Locate the cell with the specified text and output its [x, y] center coordinate. 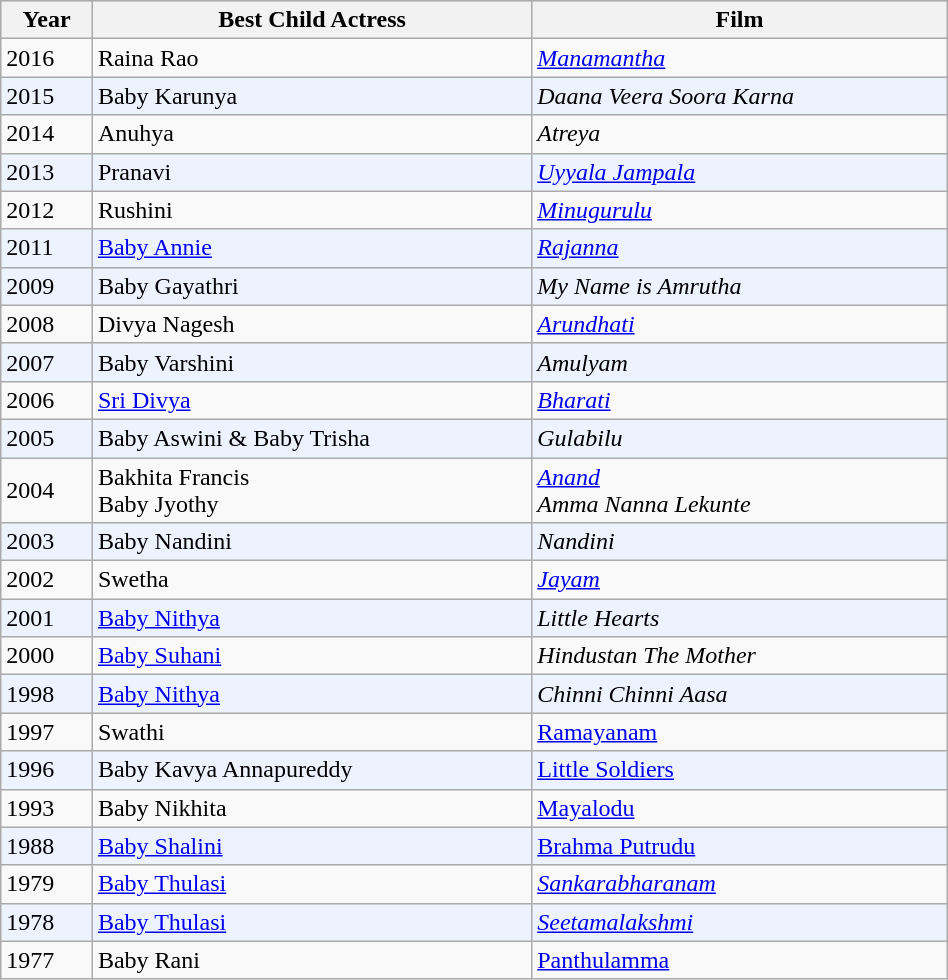
Pranavi [312, 172]
1978 [47, 922]
Mayalodu [740, 808]
Baby Rani [312, 960]
Bharati [740, 400]
2001 [47, 618]
2009 [47, 286]
2014 [47, 134]
2012 [47, 210]
Best Child Actress [312, 20]
Uyyala Jampala [740, 172]
Baby Nikhita [312, 808]
Baby Kavya Annapureddy [312, 770]
2004 [47, 490]
2000 [47, 656]
2005 [47, 438]
1988 [47, 846]
Baby Varshini [312, 362]
Gulabilu [740, 438]
Arundhati [740, 324]
Baby Shalini [312, 846]
Swathi [312, 732]
Minugurulu [740, 210]
2003 [47, 542]
Rajanna [740, 248]
Year [47, 20]
Baby Gayathri [312, 286]
1977 [47, 960]
2013 [47, 172]
Hindustan The Mother [740, 656]
Jayam [740, 580]
Film [740, 20]
Baby Suhani [312, 656]
Swetha [312, 580]
Divya Nagesh [312, 324]
Atreya [740, 134]
2007 [47, 362]
1993 [47, 808]
Baby Aswini & Baby Trisha [312, 438]
Ramayanam [740, 732]
Amulyam [740, 362]
Manamantha [740, 58]
Baby Annie [312, 248]
Anand Amma Nanna Lekunte [740, 490]
My Name is Amrutha [740, 286]
Little Soldiers [740, 770]
Nandini [740, 542]
2002 [47, 580]
1998 [47, 694]
Raina Rao [312, 58]
1979 [47, 884]
Panthulamma [740, 960]
2016 [47, 58]
Baby Karunya [312, 96]
2015 [47, 96]
Chinni Chinni Aasa [740, 694]
Daana Veera Soora Karna [740, 96]
Bakhita Francis Baby Jyothy [312, 490]
1997 [47, 732]
2006 [47, 400]
Baby Nandini [312, 542]
1996 [47, 770]
2008 [47, 324]
Seetamalakshmi [740, 922]
Anuhya [312, 134]
Brahma Putrudu [740, 846]
Little Hearts [740, 618]
2011 [47, 248]
Rushini [312, 210]
Sri Divya [312, 400]
Sankarabharanam [740, 884]
